Return (X, Y) of the center of cell containing provided text 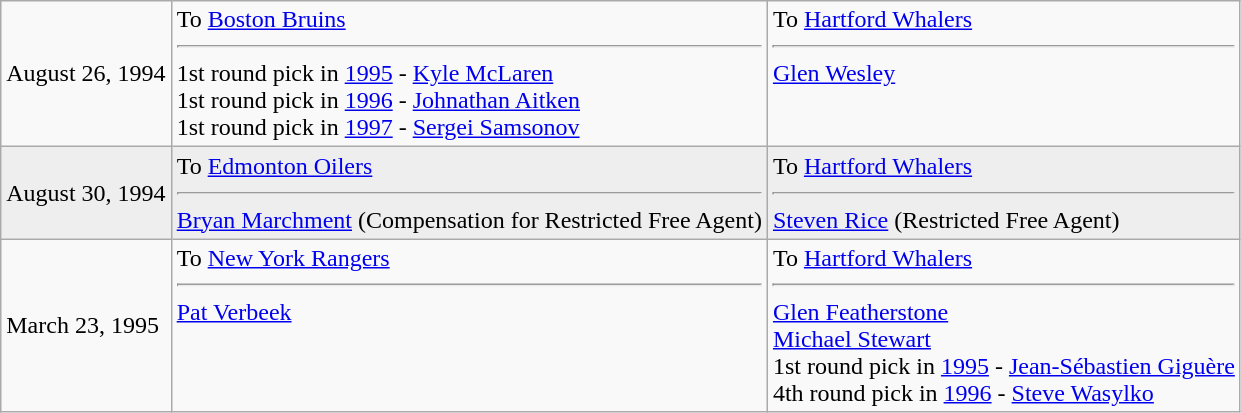
To Edmonton OilersBryan Marchment (Compensation for Restricted Free Agent) (469, 193)
To Hartford WhalersSteven Rice (Restricted Free Agent) (1004, 193)
To Hartford WhalersGlen Featherstone Michael Stewart 1st round pick in 1995 - Jean-Sébastien Giguère 4th round pick in 1996 - Steve Wasylko (1004, 326)
To Hartford WhalersGlen Wesley (1004, 74)
To Boston Bruins1st round pick in 1995 - Kyle McLaren 1st round pick in 1996 - Johnathan Aitken 1st round pick in 1997 - Sergei Samsonov (469, 74)
August 26, 1994 (86, 74)
March 23, 1995 (86, 326)
To New York RangersPat Verbeek (469, 326)
August 30, 1994 (86, 193)
